Scan for the cell matching the given text and deliver its (x, y) coordinate at center. 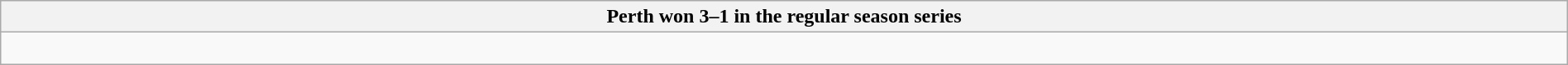
Perth won 3–1 in the regular season series (784, 17)
